From the cell containing the given text, extract its center point as [X, Y] coordinate. 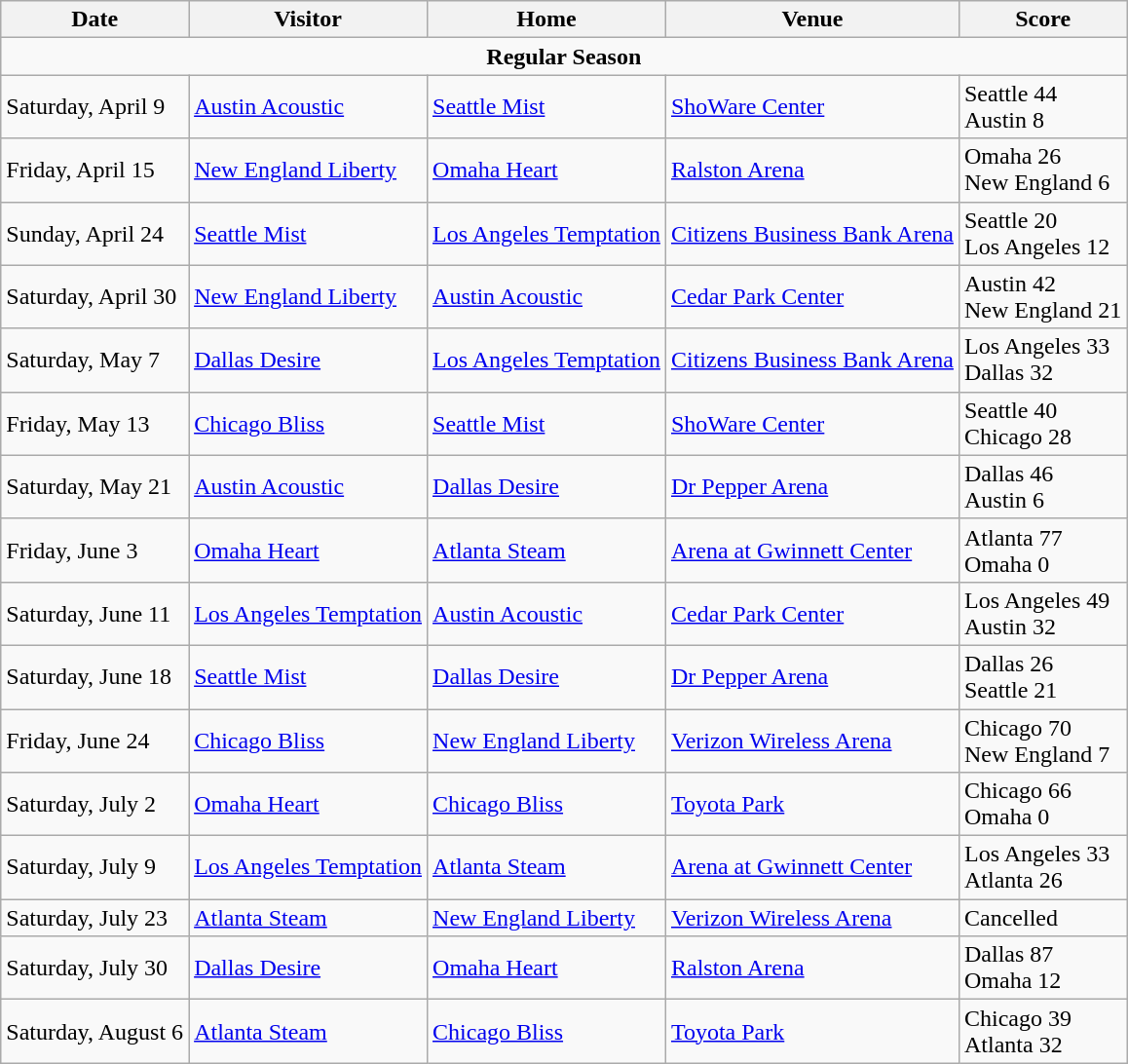
Date [95, 19]
Saturday, May 21 [95, 487]
Austin 42New England 21 [1042, 296]
Saturday, April 30 [95, 296]
Los Angeles 49Austin 32 [1042, 614]
Seattle 20Los Angeles 12 [1042, 234]
Cancelled [1042, 918]
Atlanta 77Omaha 0 [1042, 550]
Seattle 40Chicago 28 [1042, 423]
Visitor [308, 19]
Saturday, July 30 [95, 969]
Saturday, June 18 [95, 676]
Regular Season [564, 57]
Saturday, August 6 [95, 1031]
Venue [812, 19]
Chicago 39Atlanta 32 [1042, 1031]
Chicago 70New England 7 [1042, 741]
Dallas 46Austin 6 [1042, 487]
Dallas 26Seattle 21 [1042, 676]
Saturday, July 2 [95, 805]
Friday, June 24 [95, 741]
Los Angeles 33Atlanta 26 [1042, 867]
Score [1042, 19]
Saturday, May 7 [95, 361]
Los Angeles 33Dallas 32 [1042, 361]
Home [547, 19]
Dallas 87Omaha 12 [1042, 969]
Friday, May 13 [95, 423]
Sunday, April 24 [95, 234]
Friday, April 15 [95, 170]
Omaha 26New England 6 [1042, 170]
Saturday, April 9 [95, 107]
Seattle 44 Austin 8 [1042, 107]
Saturday, July 23 [95, 918]
Saturday, July 9 [95, 867]
Chicago 66Omaha 0 [1042, 805]
Friday, June 3 [95, 550]
Saturday, June 11 [95, 614]
